Provide the (x, y) coordinate of the cell's center where the given text is located.  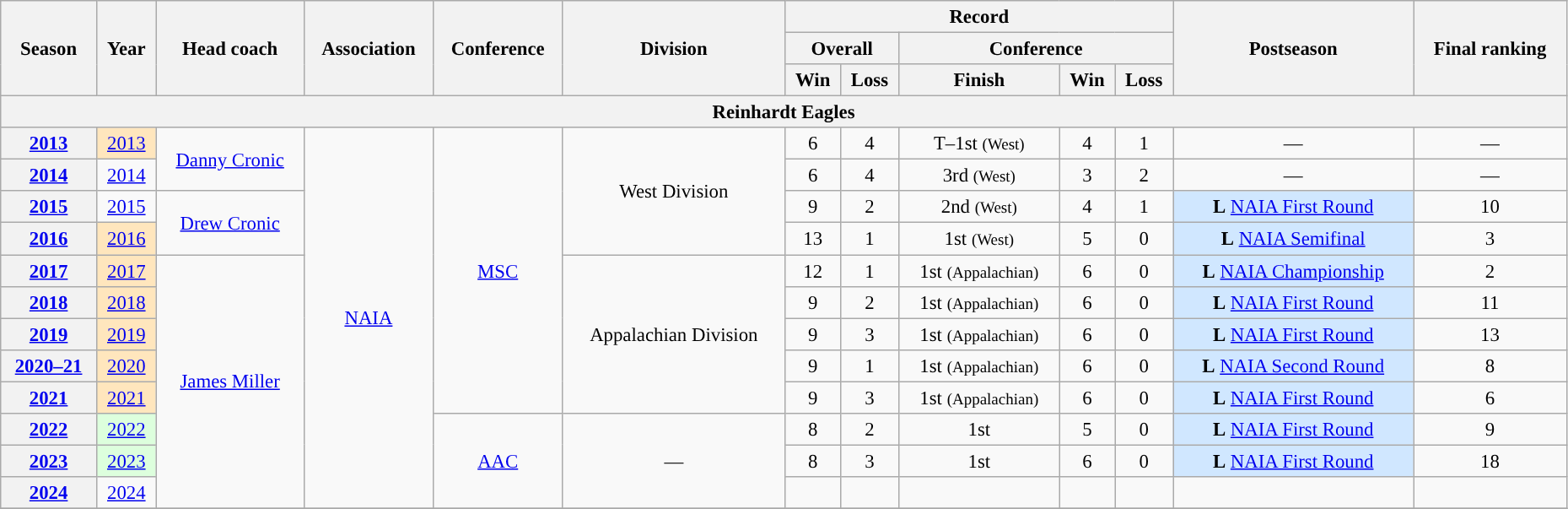
L NAIA Championship (1294, 271)
AAC (498, 461)
Postseason (1294, 49)
12 (813, 271)
L NAIA Semifinal (1294, 239)
2020 (127, 366)
Final ranking (1490, 49)
2020–21 (49, 366)
Record (979, 17)
Reinhardt Eagles (784, 112)
18 (1490, 461)
Season (49, 49)
West Division (674, 191)
1st (West) (978, 239)
James Miller (229, 382)
Overall (842, 49)
3rd (West) (978, 176)
NAIA (369, 317)
2nd (West) (978, 207)
Drew Cronic (229, 223)
Danny Cronic (229, 159)
MSC (498, 270)
Division (674, 49)
T–1st (West) (978, 143)
11 (1490, 302)
Appalachian Division (674, 334)
10 (1490, 207)
Year (127, 49)
Association (369, 49)
Finish (978, 80)
L NAIA Second Round (1294, 366)
Head coach (229, 49)
